Output the (x, y) coordinate of the center of the cell containing the given text.  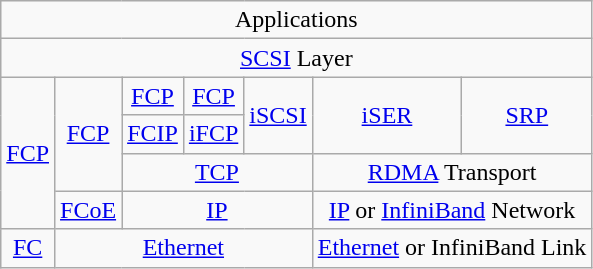
SRP (527, 115)
RDMA Transport (452, 172)
iSCSI (278, 115)
Applications (296, 20)
FCIP (153, 134)
FCoE (88, 210)
IP or InfiniBand Network (452, 210)
IP (218, 210)
TCP (218, 172)
iSER (386, 115)
FC (28, 248)
SCSI Layer (296, 58)
Ethernet or InfiniBand Link (452, 248)
Ethernet (184, 248)
iFCP (213, 134)
